Pinpoint the cell where the given text exists, returning its [X, Y] midpoint coordinate. 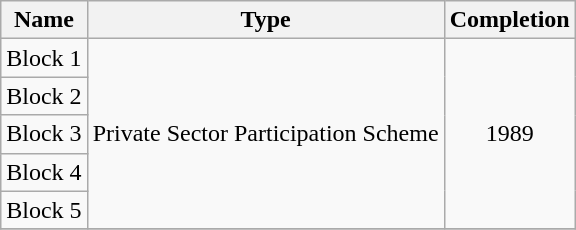
Block 5 [44, 210]
Type [266, 20]
Name [44, 20]
Block 2 [44, 96]
Block 1 [44, 58]
Block 3 [44, 134]
1989 [510, 134]
Completion [510, 20]
Block 4 [44, 172]
Private Sector Participation Scheme [266, 134]
